Output the [x, y] coordinate of the center of the cell containing the given text.  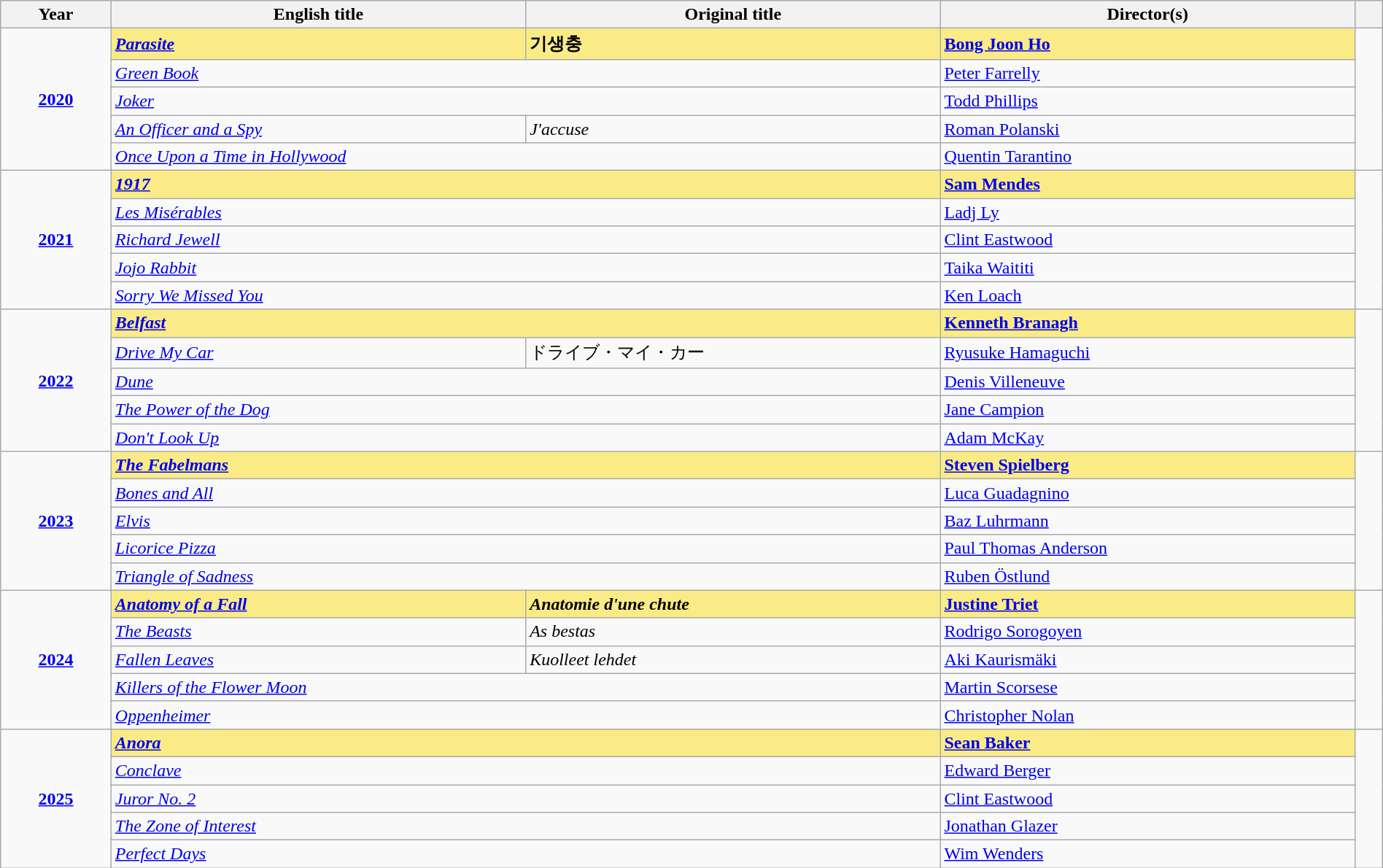
Aki Kaurismäki [1147, 659]
Justine Triet [1147, 604]
Steven Spielberg [1147, 465]
Perfect Days [525, 854]
Fallen Leaves [318, 659]
Paul Thomas Anderson [1147, 549]
Anatomie d'une chute [733, 604]
Edward Berger [1147, 770]
The Fabelmans [525, 465]
Denis Villeneuve [1147, 382]
1917 [525, 185]
2022 [56, 381]
Dune [525, 382]
Sean Baker [1147, 743]
Wim Wenders [1147, 854]
Elvis [525, 521]
Jane Campion [1147, 410]
Joker [525, 101]
Peter Farrelly [1147, 73]
Taika Waititi [1147, 268]
Licorice Pizza [525, 549]
Richard Jewell [525, 240]
The Beasts [318, 632]
An Officer and a Spy [318, 129]
Don't Look Up [525, 438]
Christopher Nolan [1147, 715]
Director(s) [1147, 15]
Ryusuke Hamaguchi [1147, 353]
2020 [56, 99]
Ken Loach [1147, 295]
Roman Polanski [1147, 129]
Anatomy of a Fall [318, 604]
ドライブ・マイ・カー [733, 353]
Oppenheimer [525, 715]
Quentin Tarantino [1147, 157]
Green Book [525, 73]
Juror No. 2 [525, 799]
Rodrigo Sorogoyen [1147, 632]
Ladj Ly [1147, 212]
Bones and All [525, 493]
Luca Guadagnino [1147, 493]
Les Misérables [525, 212]
The Zone of Interest [525, 826]
Kenneth Branagh [1147, 323]
Drive My Car [318, 353]
J'accuse [733, 129]
As bestas [733, 632]
기생충 [733, 44]
Jojo Rabbit [525, 268]
Jonathan Glazer [1147, 826]
2025 [56, 798]
Parasite [318, 44]
Martin Scorsese [1147, 687]
Year [56, 15]
Ruben Östlund [1147, 576]
2021 [56, 240]
Todd Phillips [1147, 101]
The Power of the Dog [525, 410]
Belfast [525, 323]
Triangle of Sadness [525, 576]
Killers of the Flower Moon [525, 687]
Sorry We Missed You [525, 295]
2023 [56, 521]
Baz Luhrmann [1147, 521]
Adam McKay [1147, 438]
Conclave [525, 770]
Anora [525, 743]
English title [318, 15]
Sam Mendes [1147, 185]
Bong Joon Ho [1147, 44]
Kuolleet lehdet [733, 659]
Original title [733, 15]
Once Upon a Time in Hollywood [525, 157]
2024 [56, 659]
